Extract the (x, y) coordinate from the center of the cell holding the provided text.  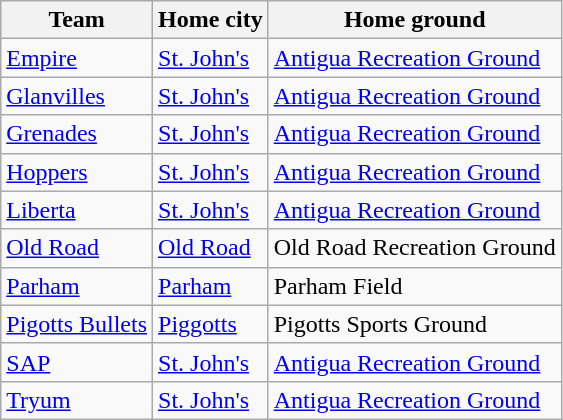
Liberta (77, 210)
Pigotts Sports Ground (414, 324)
Empire (77, 58)
Hoppers (77, 172)
SAP (77, 362)
Tryum (77, 400)
Grenades (77, 134)
Old Road Recreation Ground (414, 248)
Parham Field (414, 286)
Pigotts Bullets (77, 324)
Team (77, 20)
Glanvilles (77, 96)
Home ground (414, 20)
Piggotts (211, 324)
Home city (211, 20)
